Search for the cell housing the specified text and yield its [x, y] center coordinate. 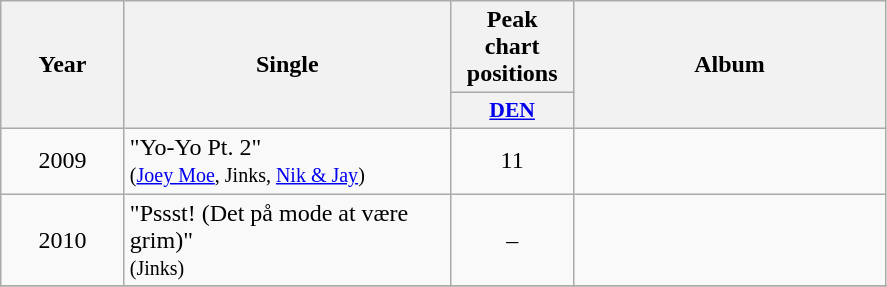
11 [512, 160]
2010 [63, 240]
2009 [63, 160]
"Yo-Yo Pt. 2" (Joey Moe, Jinks, Nik & Jay) [287, 160]
"Pssst! (Det på mode at være grim)" (Jinks) [287, 240]
Peak chart positions [512, 47]
Single [287, 65]
DEN [512, 111]
Year [63, 65]
– [512, 240]
Album [730, 65]
